Determine the [X, Y] coordinate at the center of the cell enclosing the given text.  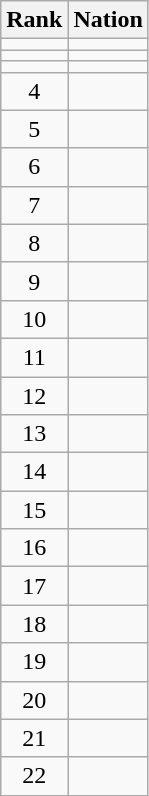
4 [34, 91]
Nation [108, 20]
17 [34, 586]
5 [34, 129]
20 [34, 700]
14 [34, 472]
Rank [34, 20]
9 [34, 281]
18 [34, 624]
12 [34, 395]
16 [34, 548]
10 [34, 319]
19 [34, 662]
8 [34, 243]
13 [34, 434]
21 [34, 738]
6 [34, 167]
15 [34, 510]
11 [34, 357]
7 [34, 205]
22 [34, 776]
